Identify which cell holds the provided text, then report its [x, y] central coordinate. 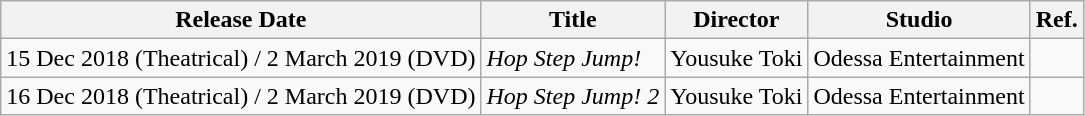
Director [736, 20]
Title [573, 20]
15 Dec 2018 (Theatrical) / 2 March 2019 (DVD) [241, 58]
Studio [919, 20]
Release Date [241, 20]
Hop Step Jump! 2 [573, 96]
Hop Step Jump! [573, 58]
Ref. [1056, 20]
16 Dec 2018 (Theatrical) / 2 March 2019 (DVD) [241, 96]
